Capture the cell that displays the provided text and extract its (X, Y) central coordinate. 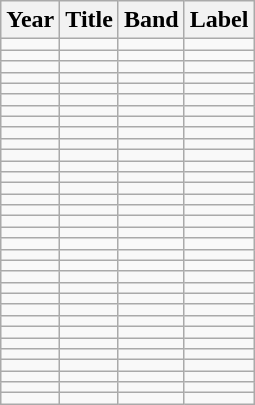
Band (151, 20)
Label (219, 20)
Year (30, 20)
Title (90, 20)
